For the text-containing cell, return its midpoint in (X, Y) coordinate format. 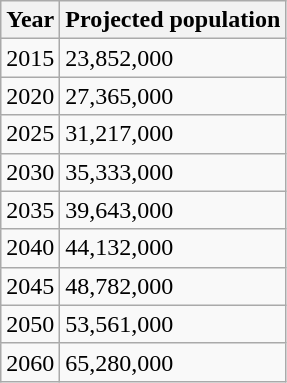
65,280,000 (173, 362)
Year (30, 20)
48,782,000 (173, 286)
23,852,000 (173, 58)
2045 (30, 286)
2020 (30, 96)
53,561,000 (173, 324)
2060 (30, 362)
2035 (30, 210)
2030 (30, 172)
2015 (30, 58)
31,217,000 (173, 134)
Projected population (173, 20)
27,365,000 (173, 96)
35,333,000 (173, 172)
39,643,000 (173, 210)
2025 (30, 134)
2040 (30, 248)
44,132,000 (173, 248)
2050 (30, 324)
